Find where the given text appears and provide that cell's center as (X, Y) coordinate. 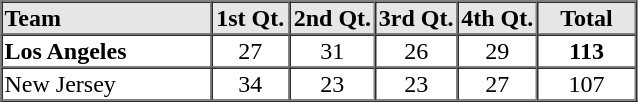
107 (586, 84)
3rd Qt. (416, 18)
34 (250, 84)
New Jersey (106, 84)
2nd Qt. (332, 18)
26 (416, 50)
4th Qt. (497, 18)
Los Angeles (106, 50)
Total (586, 18)
29 (497, 50)
1st Qt. (250, 18)
113 (586, 50)
Team (106, 18)
31 (332, 50)
